Output the (x, y) coordinate of the center of the cell containing the given text.  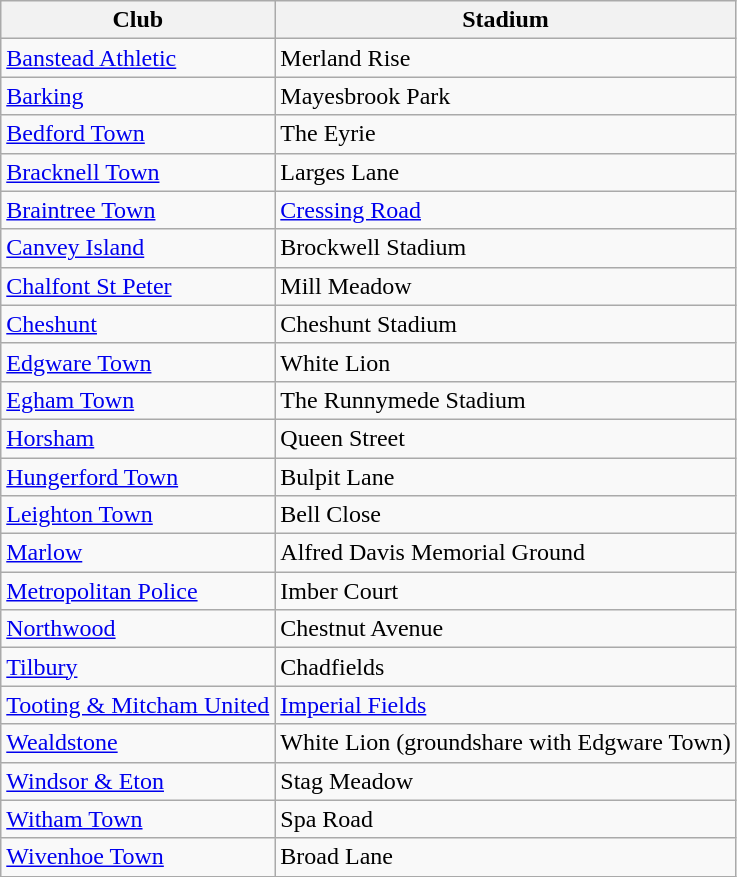
Hungerford Town (138, 477)
Bell Close (506, 515)
Leighton Town (138, 515)
The Runnymede Stadium (506, 400)
Metropolitan Police (138, 591)
Club (138, 20)
Braintree Town (138, 210)
Mill Meadow (506, 286)
Canvey Island (138, 248)
Chalfont St Peter (138, 286)
Wivenhoe Town (138, 857)
Broad Lane (506, 857)
Banstead Athletic (138, 58)
Spa Road (506, 819)
Chadfields (506, 667)
Marlow (138, 553)
Alfred Davis Memorial Ground (506, 553)
Queen Street (506, 438)
Bulpit Lane (506, 477)
Larges Lane (506, 172)
Imber Court (506, 591)
Horsham (138, 438)
Wealdstone (138, 743)
Brockwell Stadium (506, 248)
Cheshunt (138, 324)
The Eyrie (506, 134)
Merland Rise (506, 58)
Cheshunt Stadium (506, 324)
Imperial Fields (506, 705)
White Lion (506, 362)
Edgware Town (138, 362)
Bedford Town (138, 134)
Tooting & Mitcham United (138, 705)
Witham Town (138, 819)
Windsor & Eton (138, 781)
Mayesbrook Park (506, 96)
Cressing Road (506, 210)
Chestnut Avenue (506, 629)
Tilbury (138, 667)
Bracknell Town (138, 172)
Stadium (506, 20)
Northwood (138, 629)
White Lion (groundshare with Edgware Town) (506, 743)
Egham Town (138, 400)
Barking (138, 96)
Stag Meadow (506, 781)
